Detect which cell encompasses the target text, then output its [x, y] center coordinate. 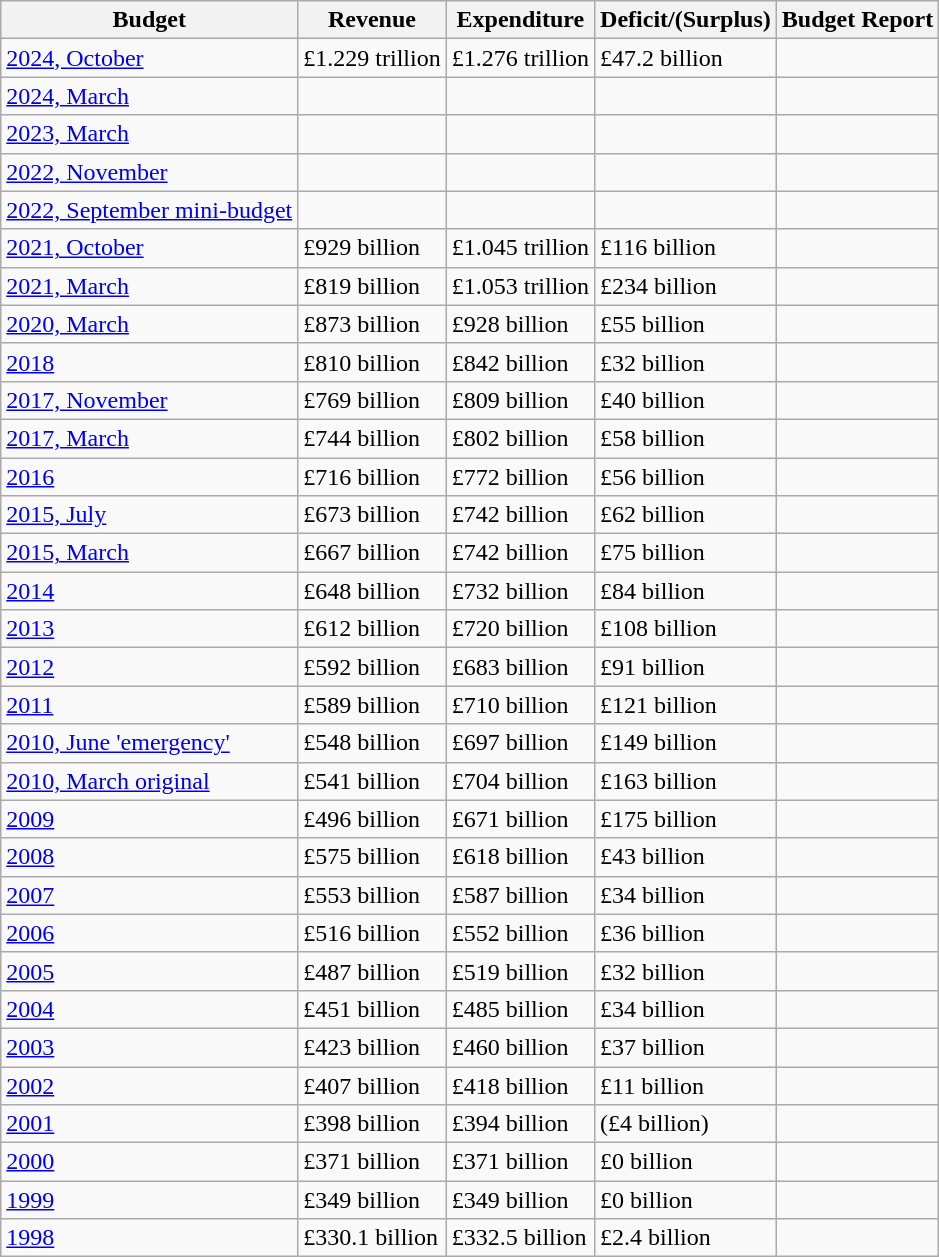
£1.045 trillion [520, 248]
£648 billion [372, 591]
£149 billion [686, 743]
£1.276 trillion [520, 58]
£58 billion [686, 438]
£37 billion [686, 1047]
2017, November [150, 400]
£407 billion [372, 1085]
2015, July [150, 515]
£121 billion [686, 705]
£732 billion [520, 591]
£772 billion [520, 477]
2000 [150, 1162]
£423 billion [372, 1047]
£769 billion [372, 400]
£2.4 billion [686, 1238]
£418 billion [520, 1085]
(£4 billion) [686, 1124]
£809 billion [520, 400]
£485 billion [520, 1009]
2024, October [150, 58]
£802 billion [520, 438]
1998 [150, 1238]
£667 billion [372, 553]
£704 billion [520, 781]
Deficit/(Surplus) [686, 20]
£673 billion [372, 515]
£40 billion [686, 400]
£589 billion [372, 705]
Revenue [372, 20]
£842 billion [520, 362]
£394 billion [520, 1124]
Budget Report [857, 20]
2018 [150, 362]
2003 [150, 1047]
£451 billion [372, 1009]
2021, March [150, 286]
£618 billion [520, 857]
£332.5 billion [520, 1238]
£56 billion [686, 477]
2016 [150, 477]
2002 [150, 1085]
£720 billion [520, 629]
£55 billion [686, 324]
£575 billion [372, 857]
2013 [150, 629]
£234 billion [686, 286]
£36 billion [686, 933]
2022, September mini-budget [150, 210]
2024, March [150, 96]
2017, March [150, 438]
£612 billion [372, 629]
£116 billion [686, 248]
£548 billion [372, 743]
£928 billion [520, 324]
2012 [150, 667]
2005 [150, 971]
£47.2 billion [686, 58]
£1.229 trillion [372, 58]
£710 billion [520, 705]
£587 billion [520, 895]
£810 billion [372, 362]
2007 [150, 895]
Budget [150, 20]
£460 billion [520, 1047]
£175 billion [686, 819]
£873 billion [372, 324]
£330.1 billion [372, 1238]
2006 [150, 933]
2020, March [150, 324]
2014 [150, 591]
£716 billion [372, 477]
2010, March original [150, 781]
£819 billion [372, 286]
£91 billion [686, 667]
£552 billion [520, 933]
£11 billion [686, 1085]
£62 billion [686, 515]
2015, March [150, 553]
Expenditure [520, 20]
1999 [150, 1200]
2022, November [150, 172]
£671 billion [520, 819]
£1.053 trillion [520, 286]
£398 billion [372, 1124]
£75 billion [686, 553]
2004 [150, 1009]
2010, June 'emergency' [150, 743]
£519 billion [520, 971]
£108 billion [686, 629]
£592 billion [372, 667]
£683 billion [520, 667]
£697 billion [520, 743]
£496 billion [372, 819]
£541 billion [372, 781]
£43 billion [686, 857]
2023, March [150, 134]
£84 billion [686, 591]
£744 billion [372, 438]
2021, October [150, 248]
£516 billion [372, 933]
2011 [150, 705]
£929 billion [372, 248]
£487 billion [372, 971]
£553 billion [372, 895]
2009 [150, 819]
2008 [150, 857]
£163 billion [686, 781]
2001 [150, 1124]
